Scan for the cell matching the given text and deliver its [X, Y] coordinate at center. 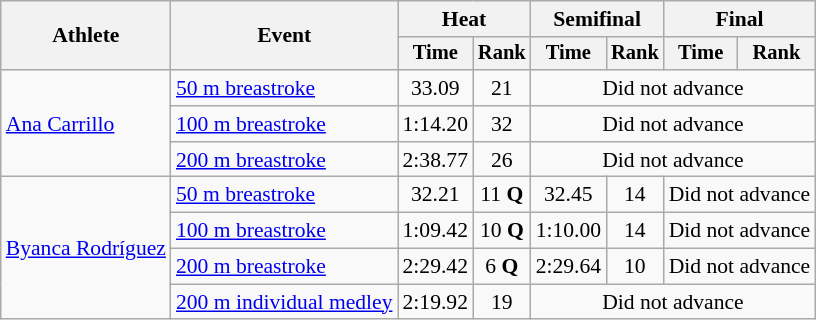
Semifinal [598, 19]
26 [502, 160]
32.21 [436, 195]
Byanca Rodríguez [86, 248]
11 Q [502, 195]
1:10.00 [568, 231]
6 Q [502, 267]
32.45 [568, 195]
Event [284, 36]
32 [502, 124]
1:14.20 [436, 124]
21 [502, 88]
Final [740, 19]
Heat [464, 19]
Ana Carrillo [86, 124]
2:38.77 [436, 160]
10 Q [502, 231]
2:29.42 [436, 267]
2:19.92 [436, 302]
19 [502, 302]
200 m individual medley [284, 302]
Athlete [86, 36]
2:29.64 [568, 267]
33.09 [436, 88]
10 [635, 267]
1:09.42 [436, 231]
